Locate the cell with the specified text and output its (X, Y) center coordinate. 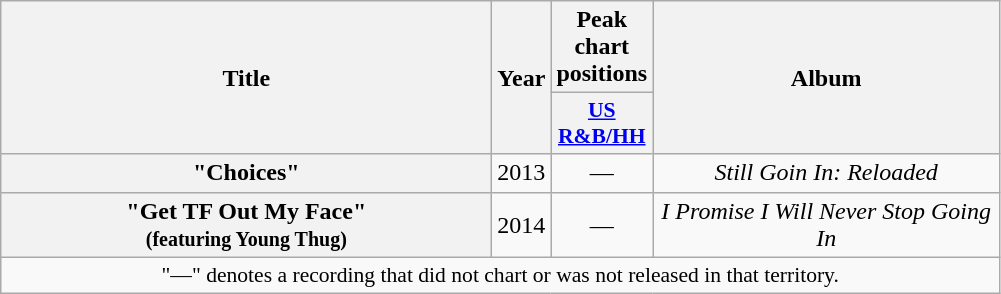
Year (522, 78)
Peak chart positions (602, 47)
2013 (522, 173)
"Choices" (246, 173)
Still Goin In: Reloaded (826, 173)
I Promise I Will Never Stop Going In (826, 224)
Title (246, 78)
2014 (522, 224)
US R&B/HH (602, 124)
"—" denotes a recording that did not chart or was not released in that territory. (500, 275)
"Get TF Out My Face"(featuring Young Thug) (246, 224)
Album (826, 78)
